Pinpoint the cell where the given text exists, returning its (X, Y) midpoint coordinate. 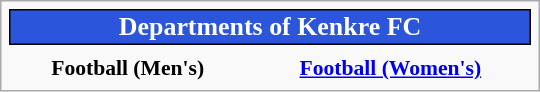
Football (Men's) (128, 68)
Football (Women's) (391, 68)
Departments of Kenkre FC (270, 27)
